For the text-containing cell, return its midpoint in [X, Y] coordinate format. 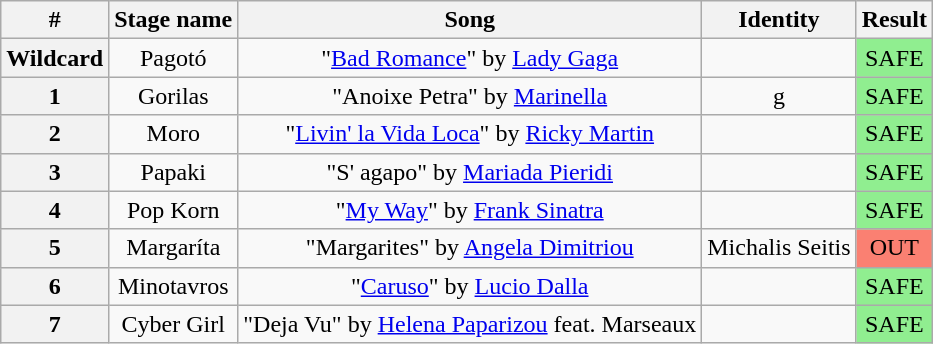
Moro [174, 134]
Cyber Girl [174, 324]
Identity [779, 20]
OUT [894, 248]
"Bad Romance" by Lady Gaga [470, 58]
Margaríta [174, 248]
"Margarites" by Angela Dimitriou [470, 248]
Song [470, 20]
Pagotó [174, 58]
1 [55, 96]
4 [55, 210]
2 [55, 134]
3 [55, 172]
"S' agapo" by Mariada Pieridi [470, 172]
"Anoixe Petra" by Marinella [470, 96]
Papaki [174, 172]
Pop Korn [174, 210]
Gorilas [174, 96]
6 [55, 286]
"Deja Vu" by Helena Paparizou feat. Marseaux [470, 324]
Michalis Seitis [779, 248]
Minotavros [174, 286]
g [779, 96]
"My Way" by Frank Sinatra [470, 210]
5 [55, 248]
Stage name [174, 20]
"Caruso" by Lucio Dalla [470, 286]
Wildcard [55, 58]
Result [894, 20]
7 [55, 324]
"Livin' la Vida Loca" by Ricky Martin [470, 134]
# [55, 20]
